From the cell containing the given text, extract its center point as (x, y) coordinate. 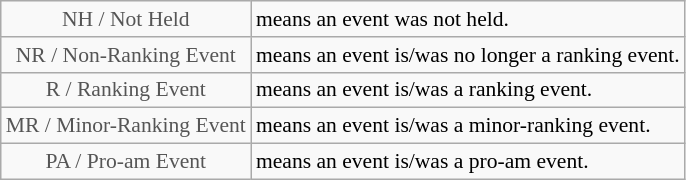
NH / Not Held (126, 19)
MR / Minor-Ranking Event (126, 126)
means an event is/was a pro-am event. (468, 162)
R / Ranking Event (126, 90)
means an event is/was a ranking event. (468, 90)
PA / Pro-am Event (126, 162)
means an event is/was a minor-ranking event. (468, 126)
means an event is/was no longer a ranking event. (468, 55)
means an event was not held. (468, 19)
NR / Non-Ranking Event (126, 55)
